Capture the cell that displays the provided text and extract its [x, y] central coordinate. 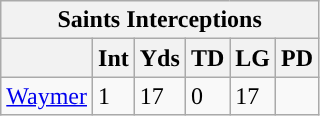
Saints Interceptions [160, 20]
Int [114, 58]
1 [114, 96]
LG [253, 58]
Waymer [47, 96]
0 [207, 96]
Yds [160, 58]
TD [207, 58]
PD [298, 58]
